Output the (X, Y) coordinate of the center of the cell containing the given text.  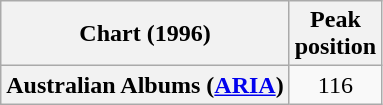
Australian Albums (ARIA) (145, 85)
Peakposition (335, 34)
Chart (1996) (145, 34)
116 (335, 85)
